Determine the (X, Y) coordinate at the center of the cell enclosing the given text.  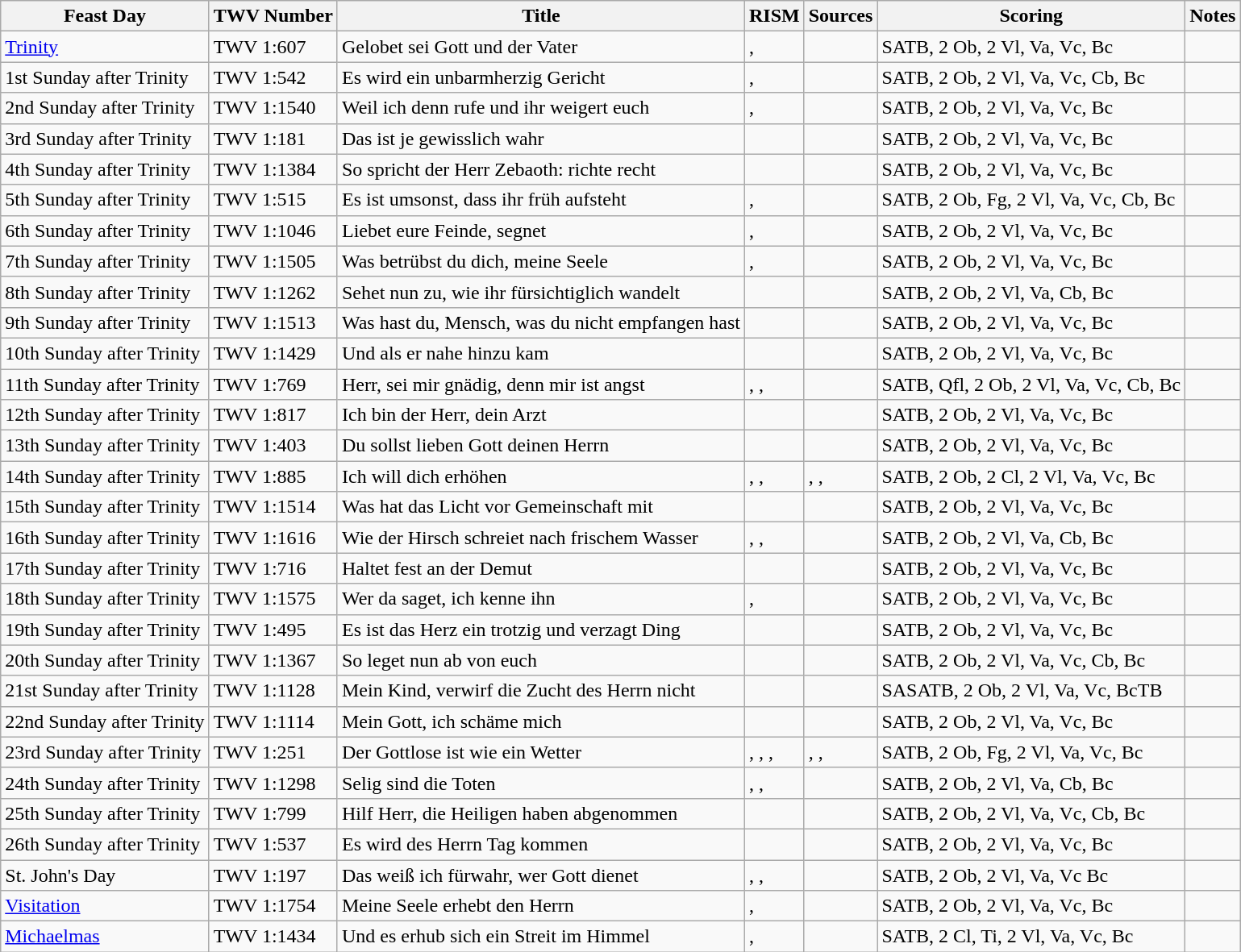
Weil ich denn rufe und ihr weigert euch (540, 108)
TWV 1:885 (273, 476)
TWV 1:1128 (273, 691)
TWV 1:495 (273, 630)
Title (540, 16)
Es ist umsonst, dass ihr früh aufsteht (540, 200)
TWV 1:817 (273, 415)
Sources (840, 16)
TWV Number (273, 16)
Sehet nun zu, wie ihr fürsichtiglich wandelt (540, 292)
Notes (1213, 16)
21st Sunday after Trinity (105, 691)
Feast Day (105, 16)
Selig sind die Toten (540, 783)
So spricht der Herr Zebaoth: richte recht (540, 169)
Wer da saget, ich kenne ihn (540, 599)
TWV 1:1384 (273, 169)
So leget nun ab von euch (540, 660)
18th Sunday after Trinity (105, 599)
, , , (774, 752)
Ich bin der Herr, dein Arzt (540, 415)
TWV 1:1505 (273, 261)
Es wird des Herrn Tag kommen (540, 844)
Es wird ein unbarmherzig Gericht (540, 77)
7th Sunday after Trinity (105, 261)
TWV 1:716 (273, 568)
Gelobet sei Gott und der Vater (540, 47)
TWV 1:251 (273, 752)
Liebet eure Feinde, segnet (540, 231)
TWV 1:1367 (273, 660)
Was hat das Licht vor Gemeinschaft mit (540, 507)
Haltet fest an der Demut (540, 568)
Du sollst lieben Gott deinen Herrn (540, 446)
RISM (774, 16)
26th Sunday after Trinity (105, 844)
TWV 1:1262 (273, 292)
9th Sunday after Trinity (105, 322)
13th Sunday after Trinity (105, 446)
Michaelmas (105, 937)
20th Sunday after Trinity (105, 660)
SATB, 2 Cl, Ti, 2 Vl, Va, Vc, Bc (1031, 937)
TWV 1:1514 (273, 507)
Ich will dich erhöhen (540, 476)
Mein Kind, verwirf die Zucht des Herrn nicht (540, 691)
25th Sunday after Trinity (105, 813)
SASATB, 2 Ob, 2 Vl, Va, Vc, BcTB (1031, 691)
SATB, Qfl, 2 Ob, 2 Vl, Va, Vc, Cb, Bc (1031, 385)
Und es erhub sich ein Streit im Himmel (540, 937)
TWV 1:515 (273, 200)
TWV 1:769 (273, 385)
SATB, 2 Ob, 2 Vl, Va, Vc Bc (1031, 875)
Herr, sei mir gnädig, denn mir ist angst (540, 385)
5th Sunday after Trinity (105, 200)
Meine Seele erhebt den Herrn (540, 906)
Was hast du, Mensch, was du nicht empfangen hast (540, 322)
12th Sunday after Trinity (105, 415)
Scoring (1031, 16)
6th Sunday after Trinity (105, 231)
TWV 1:799 (273, 813)
TWV 1:1513 (273, 322)
TWV 1:1298 (273, 783)
Wie der Hirsch schreiet nach frischem Wasser (540, 538)
TWV 1:1575 (273, 599)
Trinity (105, 47)
Das ist je gewisslich wahr (540, 139)
24th Sunday after Trinity (105, 783)
3rd Sunday after Trinity (105, 139)
TWV 1:1616 (273, 538)
SATB, 2 Ob, Fg, 2 Vl, Va, Vc, Cb, Bc (1031, 200)
TWV 1:1754 (273, 906)
TWV 1:1429 (273, 353)
TWV 1:403 (273, 446)
1st Sunday after Trinity (105, 77)
8th Sunday after Trinity (105, 292)
23rd Sunday after Trinity (105, 752)
St. John's Day (105, 875)
TWV 1:197 (273, 875)
4th Sunday after Trinity (105, 169)
Mein Gott, ich schäme mich (540, 721)
11th Sunday after Trinity (105, 385)
TWV 1:1540 (273, 108)
16th Sunday after Trinity (105, 538)
SATB, 2 Ob, Fg, 2 Vl, Va, Vc, Bc (1031, 752)
Hilf Herr, die Heiligen haben abgenommen (540, 813)
Es ist das Herz ein trotzig und verzagt Ding (540, 630)
Das weiß ich fürwahr, wer Gott dienet (540, 875)
19th Sunday after Trinity (105, 630)
TWV 1:537 (273, 844)
Und als er nahe hinzu kam (540, 353)
Visitation (105, 906)
TWV 1:1046 (273, 231)
15th Sunday after Trinity (105, 507)
17th Sunday after Trinity (105, 568)
10th Sunday after Trinity (105, 353)
Was betrübst du dich, meine Seele (540, 261)
TWV 1:181 (273, 139)
TWV 1:1114 (273, 721)
22nd Sunday after Trinity (105, 721)
TWV 1:607 (273, 47)
2nd Sunday after Trinity (105, 108)
TWV 1:542 (273, 77)
14th Sunday after Trinity (105, 476)
Der Gottlose ist wie ein Wetter (540, 752)
TWV 1:1434 (273, 937)
SATB, 2 Ob, 2 Cl, 2 Vl, Va, Vc, Bc (1031, 476)
